Return [X, Y] of the center of cell containing provided text 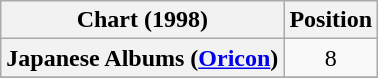
Position [331, 20]
8 [331, 58]
Japanese Albums (Oricon) [142, 58]
Chart (1998) [142, 20]
